Determine the (X, Y) coordinate at the center of the cell enclosing the given text.  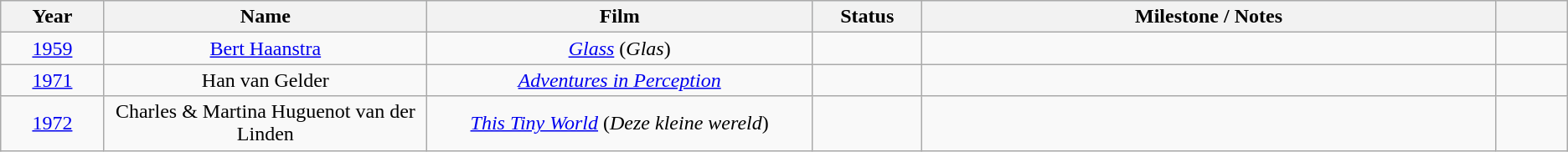
Han van Gelder (265, 80)
This Tiny World (Deze kleine wereld) (620, 124)
Adventures in Perception (620, 80)
Milestone / Notes (1210, 17)
Film (620, 17)
Charles & Martina Huguenot van der Linden (265, 124)
Year (52, 17)
Glass (Glas) (620, 48)
1972 (52, 124)
Status (868, 17)
1971 (52, 80)
1959 (52, 48)
Bert Haanstra (265, 48)
Name (265, 17)
